Detect which cell encompasses the target text, then output its [x, y] center coordinate. 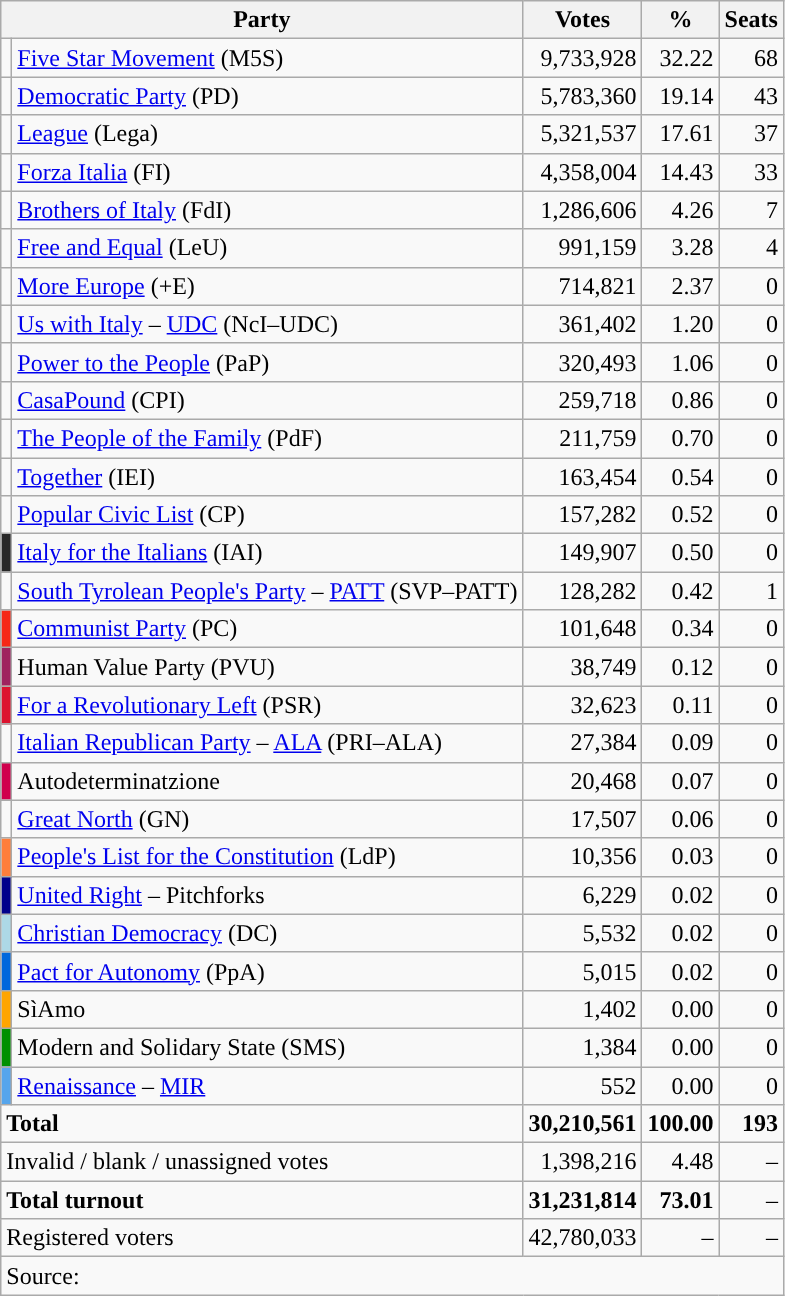
991,159 [582, 248]
Autodeterminatzione [268, 781]
4.48 [680, 1162]
2.37 [680, 286]
0.06 [680, 819]
Seats [751, 20]
0.86 [680, 400]
128,282 [582, 591]
More Europe (+E) [268, 286]
10,356 [582, 857]
Registered voters [262, 1238]
0.03 [680, 857]
Votes [582, 20]
Source: [392, 1276]
31,231,814 [582, 1200]
Renaissance – MIR [268, 1085]
Us with Italy – UDC (NcI–UDC) [268, 324]
Italian Republican Party – ALA (PRI–ALA) [268, 743]
4,358,004 [582, 172]
Invalid / blank / unassigned votes [262, 1162]
1.20 [680, 324]
33 [751, 172]
19.14 [680, 96]
17.61 [680, 134]
Human Value Party (PVU) [268, 667]
1,402 [582, 1009]
0.70 [680, 438]
3.28 [680, 248]
211,759 [582, 438]
0.11 [680, 705]
7 [751, 210]
552 [582, 1085]
163,454 [582, 477]
32.22 [680, 58]
0.34 [680, 629]
League (Lega) [268, 134]
0.09 [680, 743]
Modern and Solidary State (SMS) [268, 1047]
5,015 [582, 971]
United Right – Pitchforks [268, 895]
0.42 [680, 591]
320,493 [582, 362]
Five Star Movement (M5S) [268, 58]
73.01 [680, 1200]
1.06 [680, 362]
17,507 [582, 819]
Total turnout [262, 1200]
Great North (GN) [268, 819]
1 [751, 591]
193 [751, 1124]
Communist Party (PC) [268, 629]
Forza Italia (FI) [268, 172]
27,384 [582, 743]
0.54 [680, 477]
Pact for Autonomy (PpA) [268, 971]
1,398,216 [582, 1162]
For a Revolutionary Left (PSR) [268, 705]
43 [751, 96]
30,210,561 [582, 1124]
0.07 [680, 781]
0.50 [680, 553]
4.26 [680, 210]
1,384 [582, 1047]
CasaPound (CPI) [268, 400]
Party [262, 20]
Brothers of Italy (FdI) [268, 210]
Popular Civic List (CP) [268, 515]
5,783,360 [582, 96]
20,468 [582, 781]
157,282 [582, 515]
0.52 [680, 515]
4 [751, 248]
0.12 [680, 667]
5,321,537 [582, 134]
Italy for the Italians (IAI) [268, 553]
100.00 [680, 1124]
Together (IEI) [268, 477]
Democratic Party (PD) [268, 96]
68 [751, 58]
9,733,928 [582, 58]
SìAmo [268, 1009]
Free and Equal (LeU) [268, 248]
Total [262, 1124]
149,907 [582, 553]
32,623 [582, 705]
38,749 [582, 667]
14.43 [680, 172]
% [680, 20]
People's List for the Constitution (LdP) [268, 857]
361,402 [582, 324]
1,286,606 [582, 210]
101,648 [582, 629]
714,821 [582, 286]
5,532 [582, 933]
Christian Democracy (DC) [268, 933]
The People of the Family (PdF) [268, 438]
Power to the People (PaP) [268, 362]
259,718 [582, 400]
42,780,033 [582, 1238]
6,229 [582, 895]
South Tyrolean People's Party – PATT (SVP–PATT) [268, 591]
37 [751, 134]
